Output the (x, y) coordinate of the center of the cell containing the given text.  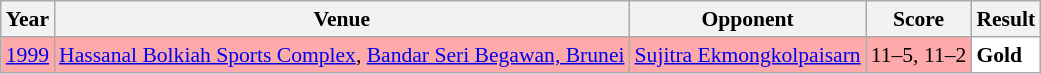
Result (1006, 19)
11–5, 11–2 (919, 55)
1999 (28, 55)
Sujitra Ekmongkolpaisarn (748, 55)
Opponent (748, 19)
Score (919, 19)
Year (28, 19)
Venue (342, 19)
Hassanal Bolkiah Sports Complex, Bandar Seri Begawan, Brunei (342, 55)
Gold (1006, 55)
